Determine the [X, Y] coordinate at the center of the cell enclosing the given text.  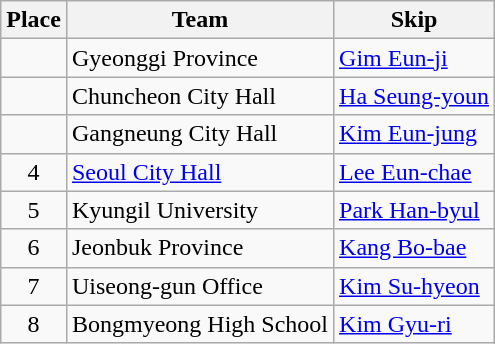
Kim Su-hyeon [414, 286]
Kang Bo-bae [414, 248]
Kyungil University [200, 210]
Gim Eun-ji [414, 58]
7 [34, 286]
6 [34, 248]
Gyeonggi Province [200, 58]
Ha Seung-youn [414, 96]
Chuncheon City Hall [200, 96]
Bongmyeong High School [200, 324]
Skip [414, 20]
Kim Eun-jung [414, 134]
5 [34, 210]
Jeonbuk Province [200, 248]
Place [34, 20]
Park Han-byul [414, 210]
Kim Gyu-ri [414, 324]
Lee Eun-chae [414, 172]
Gangneung City Hall [200, 134]
4 [34, 172]
Uiseong-gun Office [200, 286]
8 [34, 324]
Seoul City Hall [200, 172]
Team [200, 20]
